For the text-containing cell, return its midpoint in [X, Y] coordinate format. 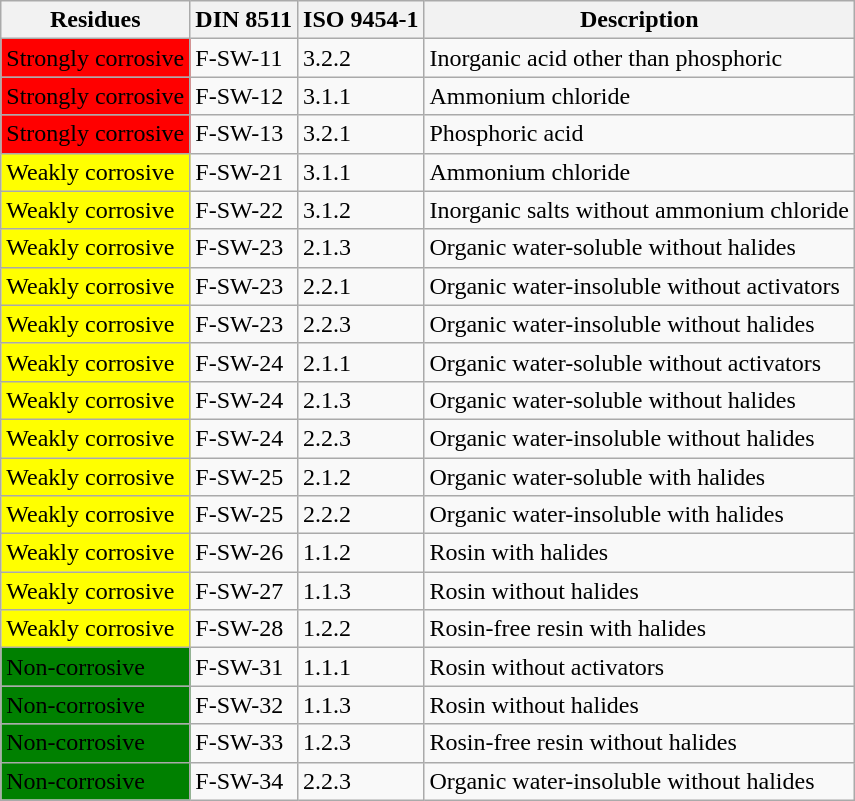
F-SW-31 [244, 667]
Rosin-free resin without halides [640, 743]
1.1.2 [361, 553]
1.2.2 [361, 629]
F-SW-34 [244, 781]
F-SW-27 [244, 591]
3.2.2 [361, 58]
F-SW-26 [244, 553]
3.2.1 [361, 134]
F-SW-22 [244, 210]
F-SW-12 [244, 96]
1.2.3 [361, 743]
Inorganic acid other than phosphoric [640, 58]
Organic water-insoluble without activators [640, 286]
2.2.2 [361, 515]
F-SW-21 [244, 172]
Organic water-insoluble with halides [640, 515]
Rosin-free resin with halides [640, 629]
Description [640, 20]
Residues [96, 20]
3.1.2 [361, 210]
F-SW-33 [244, 743]
1.1.1 [361, 667]
2.1.2 [361, 477]
Phosphoric acid [640, 134]
F-SW-32 [244, 705]
Rosin with halides [640, 553]
ISO 9454-1 [361, 20]
F-SW-28 [244, 629]
2.2.1 [361, 286]
Organic water-soluble without activators [640, 362]
Rosin without activators [640, 667]
F-SW-13 [244, 134]
Inorganic salts without ammonium chloride [640, 210]
DIN 8511 [244, 20]
F-SW-11 [244, 58]
Organic water-soluble with halides [640, 477]
2.1.1 [361, 362]
